Scan for the cell matching the given text and deliver its [X, Y] coordinate at center. 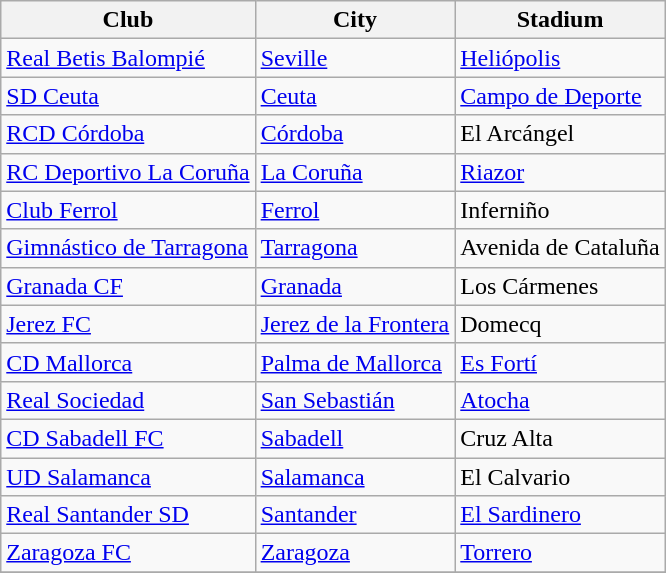
Cruz Alta [560, 438]
El Calvario [560, 477]
Real Sociedad [128, 400]
Stadium [560, 20]
Jerez FC [128, 324]
Granada CF [128, 286]
Es Fortí [560, 362]
Córdoba [355, 134]
Tarragona [355, 248]
La Coruña [355, 172]
Atocha [560, 400]
SD Ceuta [128, 96]
Inferniño [560, 210]
UD Salamanca [128, 477]
Los Cármenes [560, 286]
San Sebastián [355, 400]
Granada [355, 286]
CD Mallorca [128, 362]
Club Ferrol [128, 210]
Domecq [560, 324]
Club [128, 20]
El Arcángel [560, 134]
Santander [355, 515]
Riazor [560, 172]
Sabadell [355, 438]
Jerez de la Frontera [355, 324]
Campo de Deporte [560, 96]
El Sardinero [560, 515]
RC Deportivo La Coruña [128, 172]
Gimnástico de Tarragona [128, 248]
Zaragoza [355, 553]
CD Sabadell FC [128, 438]
Seville [355, 58]
Zaragoza FC [128, 553]
Avenida de Cataluña [560, 248]
Real Santander SD [128, 515]
Ceuta [355, 96]
Heliópolis [560, 58]
City [355, 20]
RCD Córdoba [128, 134]
Real Betis Balompié [128, 58]
Salamanca [355, 477]
Ferrol [355, 210]
Palma de Mallorca [355, 362]
Torrero [560, 553]
